Return (x, y) of the center of cell containing provided text 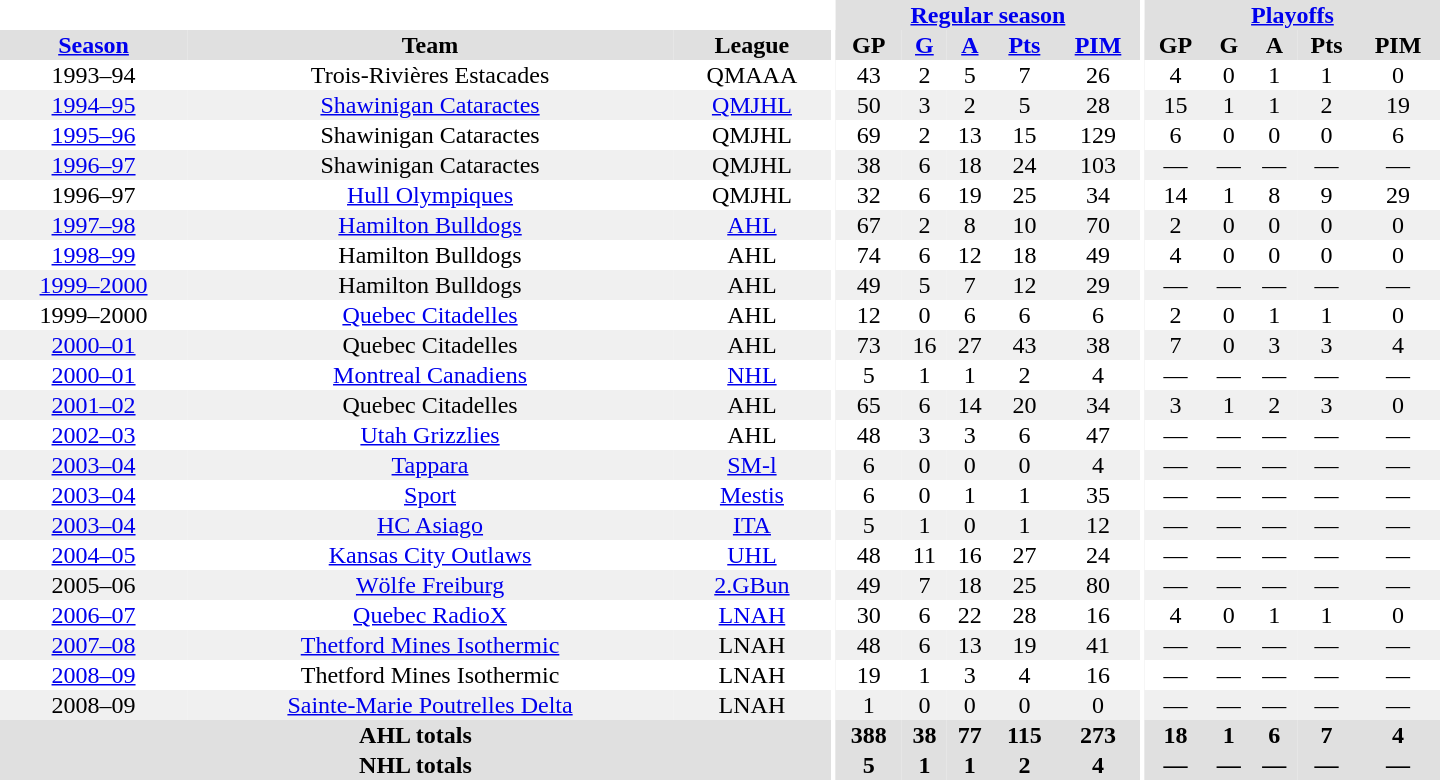
2001–02 (94, 405)
Team (430, 45)
1993–94 (94, 75)
Kansas City Outlaws (430, 555)
2002–03 (94, 435)
70 (1098, 225)
Wölfe Freiburg (430, 585)
10 (1025, 225)
Utah Grizzlies (430, 435)
80 (1098, 585)
1998–99 (94, 255)
50 (869, 105)
Montreal Canadiens (430, 375)
273 (1098, 735)
115 (1025, 735)
SM-l (752, 465)
ITA (752, 525)
Sainte-Marie Poutrelles Delta (430, 705)
20 (1025, 405)
QMAAA (752, 75)
Season (94, 45)
11 (924, 555)
2006–07 (94, 615)
NHL totals (416, 765)
103 (1098, 165)
Hull Olympiques (430, 195)
388 (869, 735)
74 (869, 255)
Playoffs (1292, 15)
2005–06 (94, 585)
67 (869, 225)
2004–05 (94, 555)
1997–98 (94, 225)
47 (1098, 435)
UHL (752, 555)
Sport (430, 495)
129 (1098, 135)
Tappara (430, 465)
AHL totals (416, 735)
Quebec RadioX (430, 615)
NHL (752, 375)
Regular season (988, 15)
26 (1098, 75)
73 (869, 345)
2.GBun (752, 585)
1995–96 (94, 135)
30 (869, 615)
35 (1098, 495)
69 (869, 135)
22 (970, 615)
9 (1326, 195)
77 (970, 735)
HC Asiago (430, 525)
Mestis (752, 495)
41 (1098, 645)
65 (869, 405)
32 (869, 195)
Trois-Rivières Estacades (430, 75)
1994–95 (94, 105)
2007–08 (94, 645)
League (752, 45)
